Scan for the cell matching the given text and deliver its [x, y] coordinate at center. 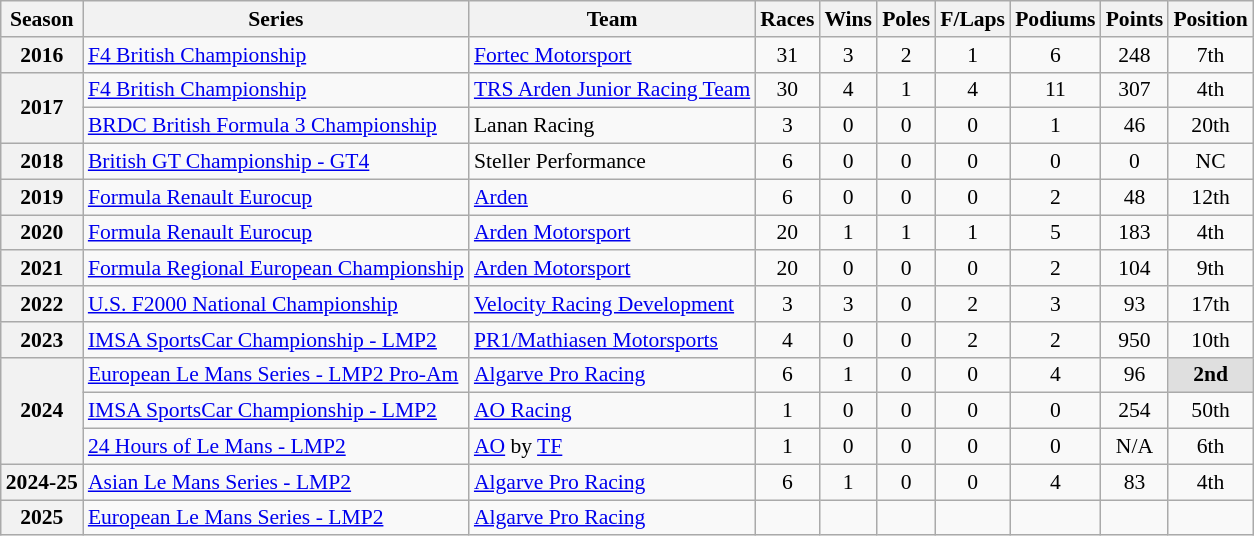
2nd [1210, 375]
2016 [42, 55]
TRS Arden Junior Racing Team [612, 90]
31 [787, 55]
Team [612, 19]
Fortec Motorsport [612, 55]
307 [1135, 90]
BRDC British Formula 3 Championship [276, 126]
2019 [42, 197]
30 [787, 90]
83 [1135, 482]
British GT Championship - GT4 [276, 162]
Arden [612, 197]
PR1/Mathiasen Motorsports [612, 340]
Races [787, 19]
12th [1210, 197]
Podiums [1056, 19]
U.S. F2000 National Championship [276, 304]
5 [1056, 233]
Points [1135, 19]
Steller Performance [612, 162]
24 Hours of Le Mans - LMP2 [276, 447]
20th [1210, 126]
Position [1210, 19]
7th [1210, 55]
9th [1210, 269]
6th [1210, 447]
AO Racing [612, 411]
2024-25 [42, 482]
93 [1135, 304]
11 [1056, 90]
F/Laps [972, 19]
2020 [42, 233]
NC [1210, 162]
2021 [42, 269]
950 [1135, 340]
Poles [906, 19]
European Le Mans Series - LMP2 Pro-Am [276, 375]
50th [1210, 411]
European Le Mans Series - LMP2 [276, 518]
Asian Le Mans Series - LMP2 [276, 482]
10th [1210, 340]
2024 [42, 410]
2018 [42, 162]
46 [1135, 126]
Season [42, 19]
2023 [42, 340]
17th [1210, 304]
AO by TF [612, 447]
2017 [42, 108]
96 [1135, 375]
183 [1135, 233]
2022 [42, 304]
Formula Regional European Championship [276, 269]
104 [1135, 269]
N/A [1135, 447]
248 [1135, 55]
Series [276, 19]
2025 [42, 518]
254 [1135, 411]
Lanan Racing [612, 126]
48 [1135, 197]
Wins [848, 19]
Velocity Racing Development [612, 304]
